Extract the [X, Y] coordinate from the center of the cell holding the provided text.  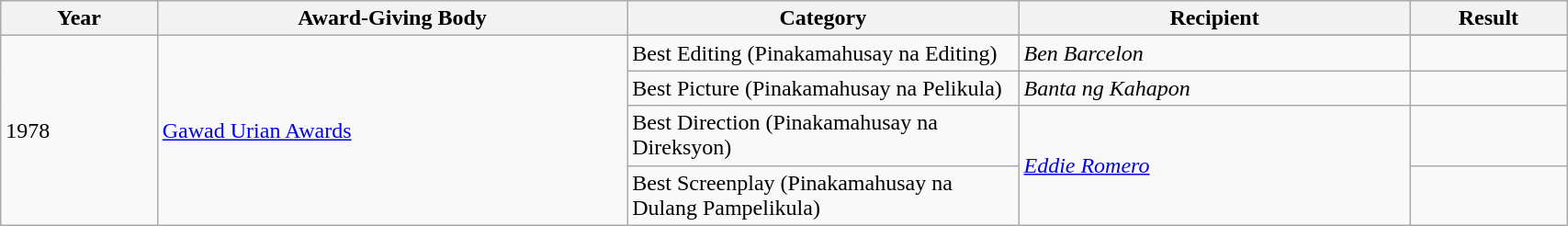
Best Editing (Pinakamahusay na Editing) [823, 53]
Best Picture (Pinakamahusay na Pelikula) [823, 88]
Gawad Urian Awards [392, 130]
Year [79, 18]
Result [1488, 18]
Banta ng Kahapon [1214, 88]
Award-Giving Body [392, 18]
Recipient [1214, 18]
Best Screenplay (Pinakamahusay na Dulang Pampelikula) [823, 195]
1978 [79, 130]
Category [823, 18]
Ben Barcelon [1214, 53]
Best Direction (Pinakamahusay na Direksyon) [823, 136]
Eddie Romero [1214, 165]
